Determine the (X, Y) coordinate at the center of the cell enclosing the given text.  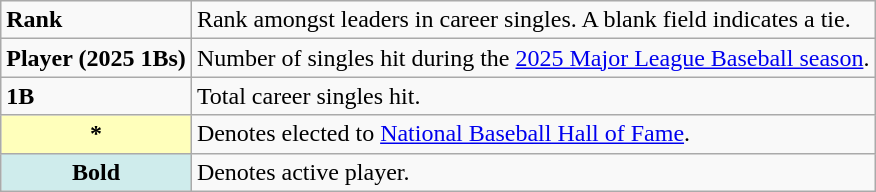
Rank (96, 20)
Player (2025 1Bs) (96, 58)
Rank amongst leaders in career singles. A blank field indicates a tie. (533, 20)
Total career singles hit. (533, 96)
1B (96, 96)
Bold (96, 172)
Number of singles hit during the 2025 Major League Baseball season. (533, 58)
* (96, 134)
Denotes active player. (533, 172)
Denotes elected to National Baseball Hall of Fame. (533, 134)
